Extract the [x, y] coordinate from the center of the cell holding the provided text.  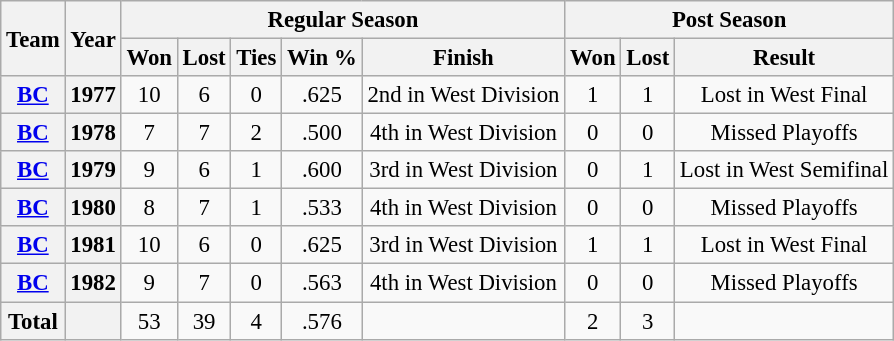
Team [33, 38]
.563 [322, 283]
Regular Season [343, 20]
1980 [93, 208]
.600 [322, 170]
Result [784, 58]
Total [33, 321]
1977 [93, 95]
Finish [464, 58]
Post Season [730, 20]
1981 [93, 245]
1979 [93, 170]
53 [149, 321]
39 [204, 321]
1978 [93, 133]
.533 [322, 208]
8 [149, 208]
2nd in West Division [464, 95]
Year [93, 38]
3 [648, 321]
Ties [256, 58]
4 [256, 321]
.576 [322, 321]
1982 [93, 283]
Win % [322, 58]
Lost in West Semifinal [784, 170]
.500 [322, 133]
